Find where the given text appears and provide that cell's center as [x, y] coordinate. 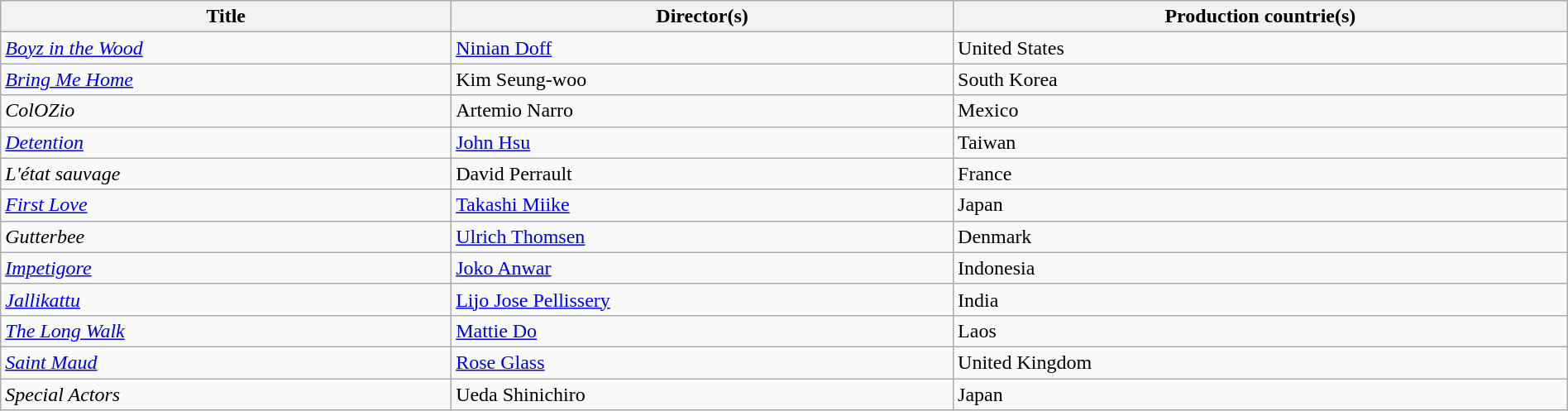
Kim Seung-woo [703, 79]
Lijo Jose Pellissery [703, 299]
Director(s) [703, 17]
Denmark [1260, 237]
L'état sauvage [227, 174]
Gutterbee [227, 237]
First Love [227, 205]
Jallikattu [227, 299]
France [1260, 174]
Ulrich Thomsen [703, 237]
Ueda Shinichiro [703, 394]
David Perrault [703, 174]
Joko Anwar [703, 268]
Mexico [1260, 111]
Special Actors [227, 394]
Boyz in the Wood [227, 48]
Ninian Doff [703, 48]
Production countrie(s) [1260, 17]
Takashi Miike [703, 205]
South Korea [1260, 79]
United Kingdom [1260, 362]
Laos [1260, 331]
Detention [227, 142]
Rose Glass [703, 362]
Bring Me Home [227, 79]
The Long Walk [227, 331]
Saint Maud [227, 362]
Artemio Narro [703, 111]
Indonesia [1260, 268]
Impetigore [227, 268]
John Hsu [703, 142]
Taiwan [1260, 142]
Mattie Do [703, 331]
ColOZio [227, 111]
Title [227, 17]
United States [1260, 48]
India [1260, 299]
